Locate the cell with the specified text and output its (x, y) center coordinate. 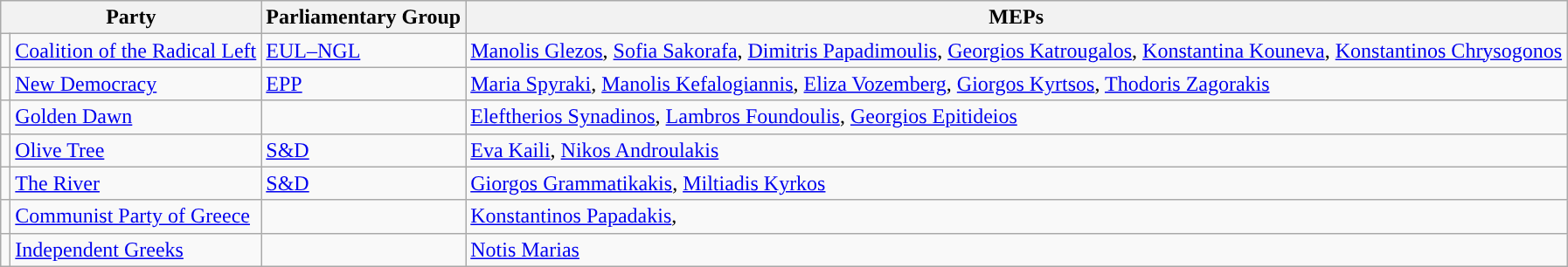
Konstantinos Papadakis, (1016, 216)
Parliamentary Group (364, 17)
EUL–NGL (364, 51)
Independent Greeks (136, 250)
Olive Tree (136, 150)
New Democracy (136, 84)
Eleftherios Synadinos, Lambros Foundoulis, Georgios Epitideios (1016, 117)
MEPs (1016, 17)
Giorgos Grammatikakis, Miltiadis Kyrkos (1016, 183)
Maria Spyraki, Manolis Kefalogiannis, Eliza Vozemberg, Giorgos Kyrtsos, Thodoris Zagorakis (1016, 84)
Manolis Glezos, Sofia Sakorafa, Dimitris Papadimoulis, Georgios Katrougalos, Konstantina Kouneva, Konstantinos Chrysogonos (1016, 51)
The River (136, 183)
Communist Party of Greece (136, 216)
Coalition of the Radical Left (136, 51)
Golden Dawn (136, 117)
Eva Kaili, Nikos Androulakis (1016, 150)
Notis Marias (1016, 250)
Party (131, 17)
EPP (364, 84)
